Determine the [X, Y] coordinate at the center of the cell enclosing the given text.  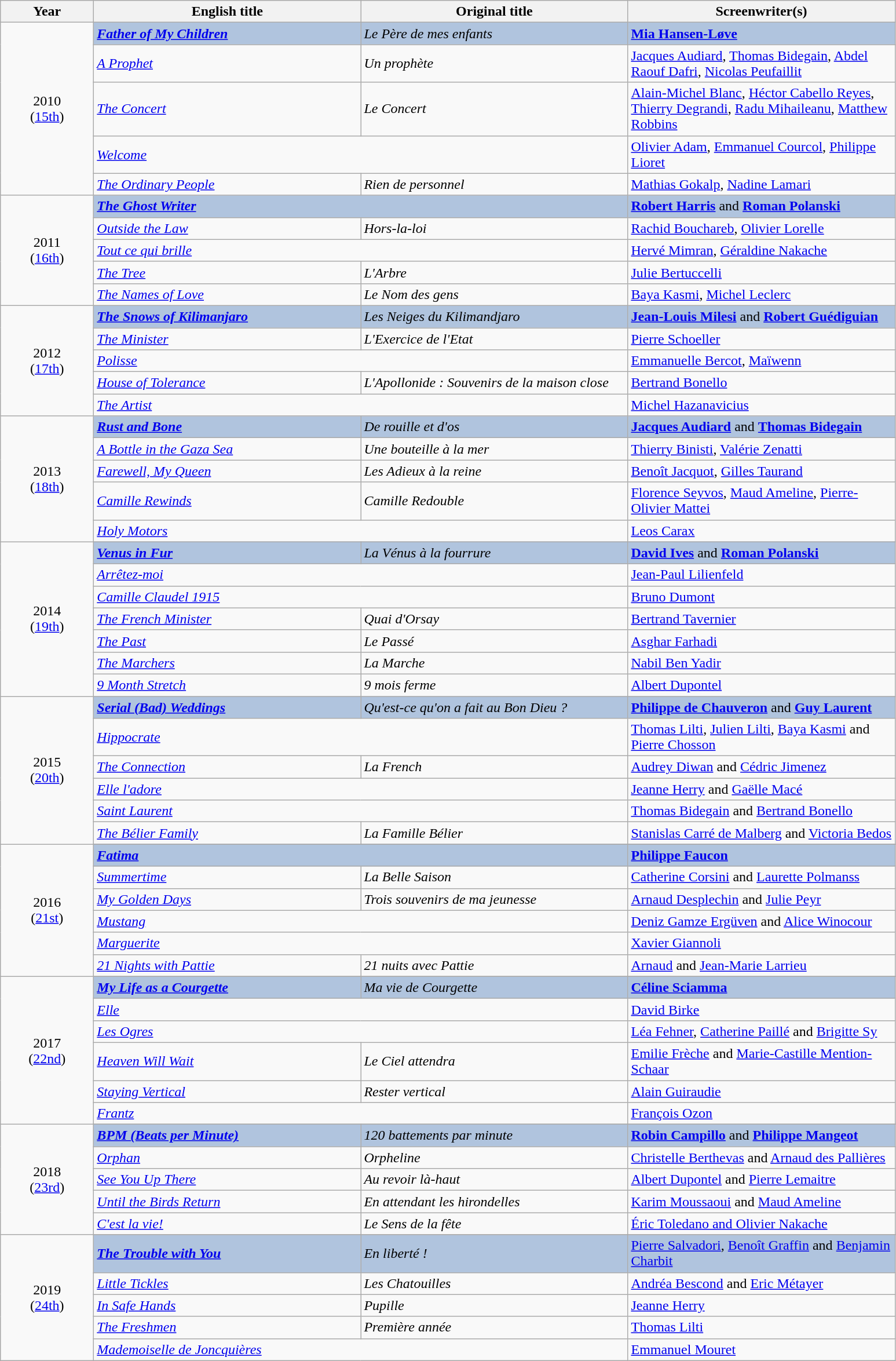
Tout ce qui brille [361, 250]
Thomas Lilti [761, 1327]
The Marchers [227, 663]
A Prophet [227, 64]
Arrêtez-moi [361, 575]
Benoît Jacquot, Gilles Taurand [761, 471]
Deniz Gamze Ergüven and Alice Winocour [761, 921]
Les Ogres [361, 1031]
The Ghost Writer [361, 206]
Orphan [227, 1158]
Leos Carax [761, 531]
Bertrand Tavernier [761, 619]
La Marche [495, 663]
Hervé Mimran, Géraldine Nakache [761, 250]
2014(19th) [47, 619]
Baya Kasmi, Michel Leclerc [761, 294]
Alain Guiraudie [761, 1091]
Until the Birds Return [227, 1202]
2012(17th) [47, 360]
Christelle Berthevas and Arnaud des Pallières [761, 1158]
Mia Hansen-Løve [761, 34]
9 mois ferme [495, 685]
Emmanuelle Bercot, Maïwenn [761, 361]
L'Exercice de l'Etat [495, 339]
Camille Redouble [495, 501]
Fatima [361, 855]
Trois souvenirs de ma jeunesse [495, 899]
Florence Seyvos, Maud Ameline, Pierre-Olivier Mattei [761, 501]
Emmanuel Mouret [761, 1349]
Elle l'adore [361, 789]
Karim Moussaoui and Maud Ameline [761, 1202]
21 nuits avec Pattie [495, 965]
Rester vertical [495, 1091]
Holy Motors [361, 531]
David Birke [761, 1009]
Emilie Frèche and Marie-Castille Mention-Schaar [761, 1061]
Saint Laurent [361, 811]
My Life as a Courgette [227, 987]
La Belle Saison [495, 877]
Philippe Faucon [761, 855]
Julie Bertuccelli [761, 272]
Qu'est-ce qu'on a fait au Bon Dieu ? [495, 707]
9 Month Stretch [227, 685]
The Trouble with You [227, 1254]
C'est la vie! [227, 1224]
Thomas Lilti, Julien Lilti, Baya Kasmi and Pierre Chosson [761, 737]
The Names of Love [227, 294]
120 battements par minute [495, 1136]
Arnaud and Jean-Marie Larrieu [761, 965]
Xavier Giannoli [761, 943]
Philippe de Chauveron and Guy Laurent [761, 707]
The Bélier Family [227, 833]
Quai d'Orsay [495, 619]
Les Adieux à la reine [495, 471]
François Ozon [761, 1114]
Léa Fehner, Catherine Paillé and Brigitte Sy [761, 1031]
Heaven Will Wait [227, 1061]
Le Ciel attendra [495, 1061]
Little Tickles [227, 1283]
Le Concert [495, 109]
La Vénus à la fourrure [495, 553]
Asghar Farhadi [761, 641]
Le Sens de la fête [495, 1224]
L'Arbre [495, 272]
English title [227, 12]
Bertrand Bonello [761, 383]
Mademoiselle de Joncquières [361, 1349]
La French [495, 767]
Le Nom des gens [495, 294]
Hors-la-loi [495, 228]
Stanislas Carré de Malberg and Victoria Bedos [761, 833]
Staying Vertical [227, 1091]
The Connection [227, 767]
See You Up There [227, 1180]
Camille Rewinds [227, 501]
De rouille et d'os [495, 427]
Michel Hazanavicius [761, 405]
David Ives and Roman Polanski [761, 553]
Albert Dupontel and Pierre Lemaitre [761, 1180]
Mustang [361, 921]
Thierry Binisti, Valérie Zenatti [761, 449]
The Snows of Kilimanjaro [227, 316]
Jean-Paul Lilienfeld [761, 575]
21 Nights with Pattie [227, 965]
Pierre Salvadori, Benoît Graffin and Benjamin Charbit [761, 1254]
2016(21st) [47, 910]
Venus in Fur [227, 553]
2017(22nd) [47, 1050]
Éric Toledano and Olivier Nakache [761, 1224]
Première année [495, 1327]
Father of My Children [227, 34]
Rien de personnel [495, 184]
En liberté ! [495, 1254]
Le Passé [495, 641]
Hippocrate [361, 737]
Original title [495, 12]
The French Minister [227, 619]
Céline Sciamma [761, 987]
A Bottle in the Gaza Sea [227, 449]
Year [47, 12]
2011(16th) [47, 250]
Camille Claudel 1915 [361, 597]
2015(20th) [47, 771]
Elle [361, 1009]
In Safe Hands [227, 1305]
The Past [227, 641]
Ma vie de Courgette [495, 987]
Pierre Schoeller [761, 339]
Pupille [495, 1305]
Alain-Michel Blanc, Héctor Cabello Reyes, Thierry Degrandi, Radu Mihaileanu, Matthew Robbins [761, 109]
Robert Harris and Roman Polanski [761, 206]
Le Père de mes enfants [495, 34]
2013(18th) [47, 479]
Andréa Bescond and Eric Métayer [761, 1283]
Farewell, My Queen [227, 471]
Une bouteille à la mer [495, 449]
The Ordinary People [227, 184]
The Concert [227, 109]
La Famille Bélier [495, 833]
Albert Dupontel [761, 685]
My Golden Days [227, 899]
Bruno Dumont [761, 597]
Arnaud Desplechin and Julie Peyr [761, 899]
Jacques Audiard, Thomas Bidegain, Abdel Raouf Dafri, Nicolas Peufaillit [761, 64]
Nabil Ben Yadir [761, 663]
Jean-Louis Milesi and Robert Guédiguian [761, 316]
Screenwriter(s) [761, 12]
2010(15th) [47, 109]
Olivier Adam, Emmanuel Courcol, Philippe Lioret [761, 154]
Mathias Gokalp, Nadine Lamari [761, 184]
Rachid Bouchareb, Olivier Lorelle [761, 228]
Polisse [361, 361]
Jeanne Herry and Gaëlle Macé [761, 789]
Au revoir là-haut [495, 1180]
Outside the Law [227, 228]
L'Apollonide : Souvenirs de la maison close [495, 383]
Thomas Bidegain and Bertrand Bonello [761, 811]
BPM (Beats per Minute) [227, 1136]
En attendant les hirondelles [495, 1202]
Welcome [361, 154]
Jacques Audiard and Thomas Bidegain [761, 427]
Les Neiges du Kilimandjaro [495, 316]
Les Chatouilles [495, 1283]
2018(23rd) [47, 1180]
Catherine Corsini and Laurette Polmanss [761, 877]
House of Tolerance [227, 383]
Summertime [227, 877]
Frantz [361, 1114]
The Artist [361, 405]
The Minister [227, 339]
Un prophète [495, 64]
The Tree [227, 272]
Marguerite [361, 943]
Jeanne Herry [761, 1305]
The Freshmen [227, 1327]
2019(24th) [47, 1298]
Audrey Diwan and Cédric Jimenez [761, 767]
Serial (Bad) Weddings [227, 707]
Robin Campillo and Philippe Mangeot [761, 1136]
Rust and Bone [227, 427]
Orpheline [495, 1158]
